Determine the [X, Y] coordinate at the center of the cell enclosing the given text.  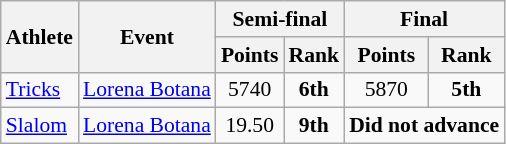
Athlete [40, 36]
19.50 [250, 126]
Slalom [40, 126]
5th [467, 90]
Tricks [40, 90]
Semi-final [280, 19]
9th [314, 126]
5870 [386, 90]
Did not advance [424, 126]
6th [314, 90]
Event [147, 36]
Final [424, 19]
5740 [250, 90]
